Detect which cell encompasses the target text, then output its (x, y) center coordinate. 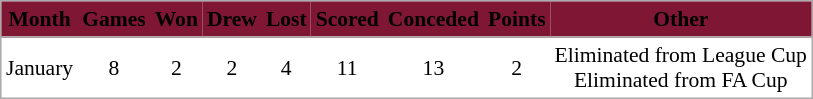
4 (286, 68)
Scored (347, 20)
8 (114, 68)
Lost (286, 20)
Games (114, 20)
Won (176, 20)
Conceded (433, 20)
Drew (232, 20)
Month (40, 20)
13 (433, 68)
Eliminated from League CupEliminated from FA Cup (680, 68)
11 (347, 68)
Points (516, 20)
January (40, 68)
Other (680, 20)
